Output the [x, y] coordinate of the center of the cell containing the given text.  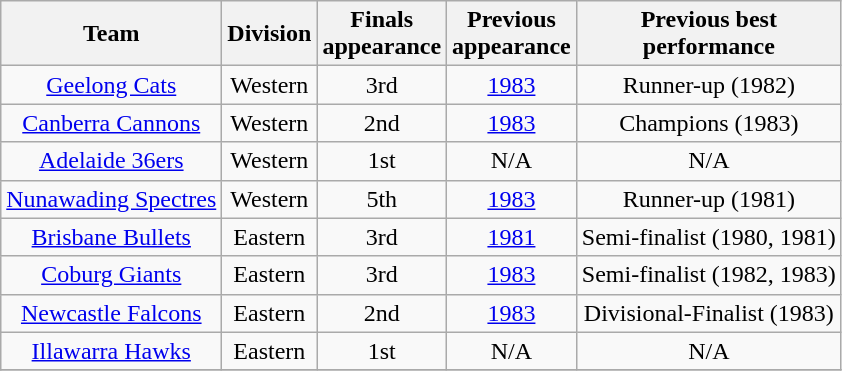
5th [382, 199]
Brisbane Bullets [112, 237]
Previous bestperformance [708, 34]
Coburg Giants [112, 275]
Nunawading Spectres [112, 199]
Divisional-Finalist (1983) [708, 313]
Division [270, 34]
Champions (1983) [708, 123]
Semi-finalist (1980, 1981) [708, 237]
Illawarra Hawks [112, 351]
1981 [512, 237]
Runner-up (1981) [708, 199]
Adelaide 36ers [112, 161]
Finalsappearance [382, 34]
Previousappearance [512, 34]
Geelong Cats [112, 85]
Canberra Cannons [112, 123]
Semi-finalist (1982, 1983) [708, 275]
Runner-up (1982) [708, 85]
Team [112, 34]
Newcastle Falcons [112, 313]
